Search for the cell housing the specified text and yield its [X, Y] center coordinate. 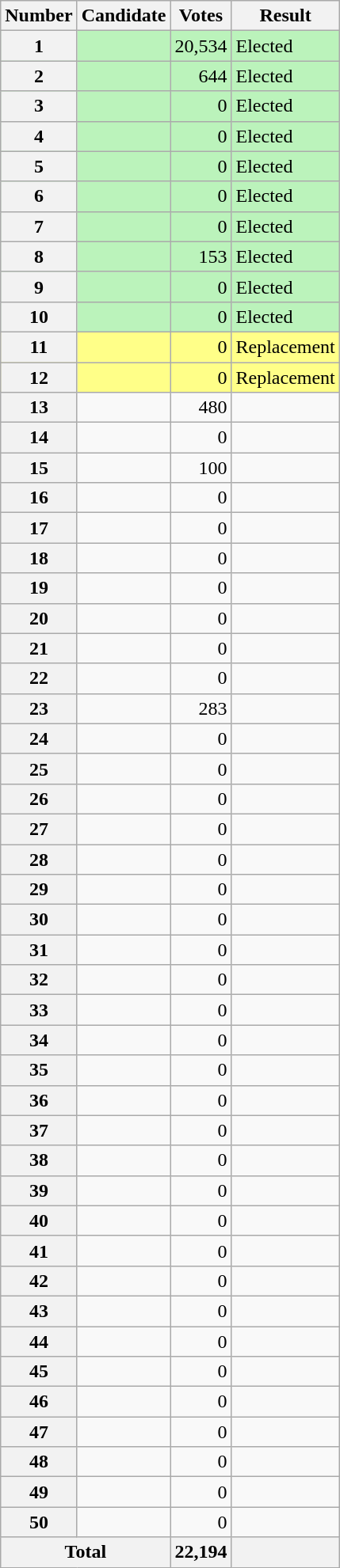
5 [39, 166]
2 [39, 76]
47 [39, 1432]
46 [39, 1402]
35 [39, 1070]
41 [39, 1251]
40 [39, 1221]
28 [39, 859]
37 [39, 1130]
1 [39, 46]
32 [39, 980]
3 [39, 106]
10 [39, 317]
8 [39, 256]
30 [39, 920]
20,534 [201, 46]
19 [39, 588]
6 [39, 196]
Result [285, 16]
283 [201, 708]
42 [39, 1281]
Total [86, 1552]
14 [39, 438]
15 [39, 468]
7 [39, 226]
13 [39, 408]
26 [39, 799]
20 [39, 618]
24 [39, 738]
50 [39, 1522]
Votes [201, 16]
11 [39, 347]
Number [39, 16]
18 [39, 558]
39 [39, 1190]
21 [39, 648]
22 [39, 678]
45 [39, 1372]
153 [201, 256]
12 [39, 378]
9 [39, 287]
36 [39, 1100]
17 [39, 528]
48 [39, 1462]
22,194 [201, 1552]
44 [39, 1342]
33 [39, 1010]
43 [39, 1311]
29 [39, 890]
38 [39, 1160]
34 [39, 1040]
49 [39, 1492]
4 [39, 136]
Candidate [124, 16]
23 [39, 708]
16 [39, 498]
644 [201, 76]
27 [39, 829]
31 [39, 950]
480 [201, 408]
25 [39, 769]
100 [201, 468]
